From the cell containing the given text, extract its center point as [X, Y] coordinate. 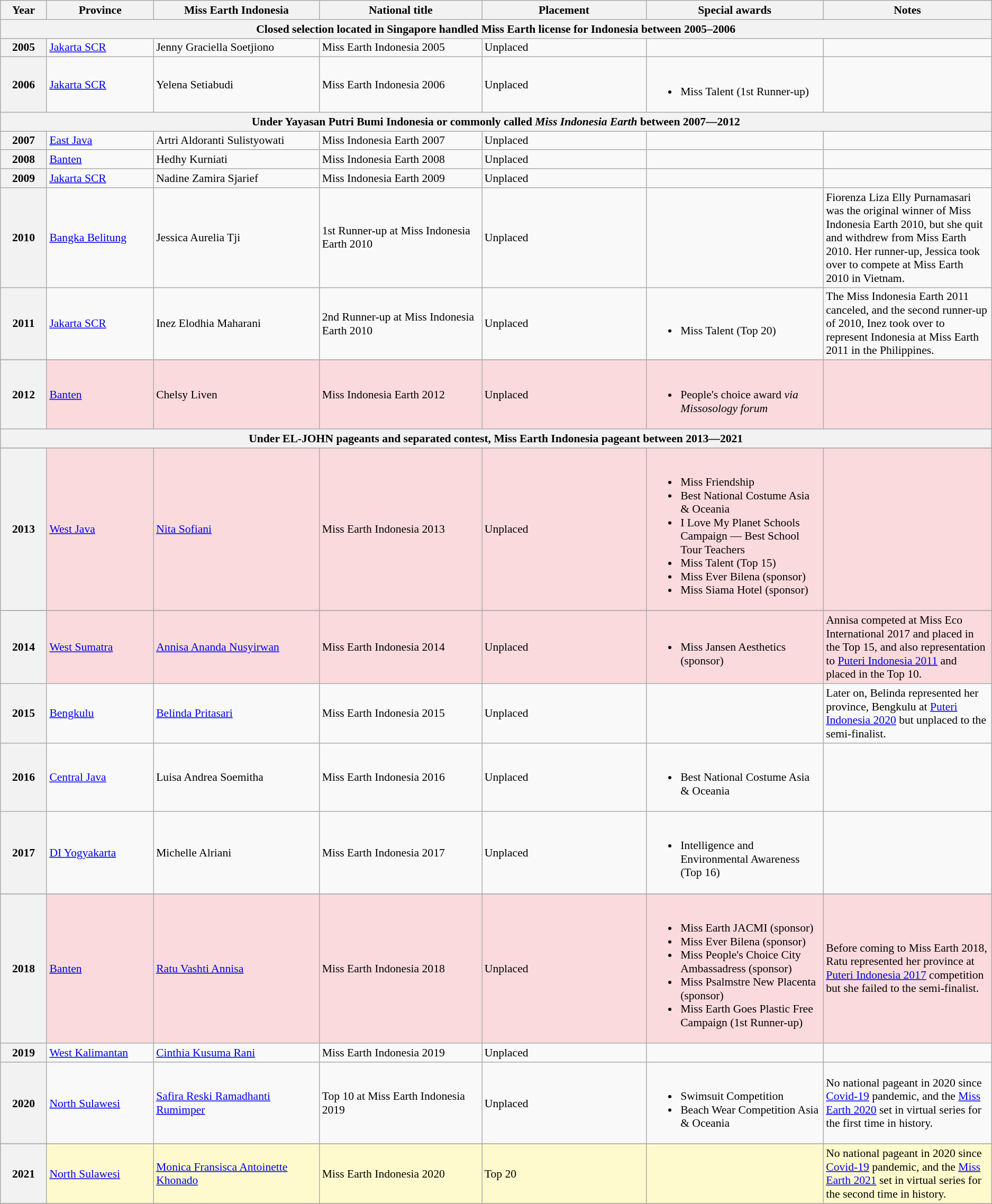
Inez Elodhia Maharani [236, 324]
2008 [24, 160]
Hedhy Kurniati [236, 160]
Monica Fransisca Antoinette Khonado [236, 1174]
Miss Earth Indonesia 2015 [401, 713]
Before coming to Miss Earth 2018, Ratu represented her province at Puteri Indonesia 2017 competition but she failed to the semi-finalist. [907, 969]
West Java [100, 529]
2010 [24, 238]
Miss Earth Indonesia 2013 [401, 529]
Miss Earth Indonesia 2016 [401, 778]
Miss Jansen Aesthetics (sponsor) [734, 647]
2005 [24, 48]
Intelligence and Environmental Awareness (Top 16) [734, 853]
Best National Costume Asia & Oceania [734, 778]
Closed selection located in Singapore handled Miss Earth license for Indonesia between 2005–2006 [496, 29]
2015 [24, 713]
2014 [24, 647]
Nadine Zamira Sjarief [236, 178]
People's choice award via Missosology forum [734, 395]
Miss Earth Indonesia 2019 [401, 1053]
Miss Talent (1st Runner-up) [734, 85]
Jenny Graciella Soetjiono [236, 48]
Bangka Belitung [100, 238]
Ratu Vashti Annisa [236, 969]
Miss Earth Indonesia 2006 [401, 85]
2018 [24, 969]
Year [24, 10]
2021 [24, 1174]
Miss Talent (Top 20) [734, 324]
Province [100, 10]
Belinda Pritasari [236, 713]
2013 [24, 529]
West Sumatra [100, 647]
No national pageant in 2020 since Covid-19 pandemic, and the Miss Earth 2020 set in virtual series for the first time in history. [907, 1103]
2012 [24, 395]
National title [401, 10]
Bengkulu [100, 713]
2016 [24, 778]
Miss Earth Indonesia 2005 [401, 48]
Annisa Ananda Nusyirwan [236, 647]
Miss Indonesia Earth 2007 [401, 141]
Central Java [100, 778]
Miss Indonesia Earth 2009 [401, 178]
Miss Earth Indonesia [236, 10]
Nita Sofiani [236, 529]
Chelsy Liven [236, 395]
Miss Earth Indonesia 2018 [401, 969]
Safira Reski Ramadhanti Rumimper [236, 1103]
2017 [24, 853]
Miss Earth Indonesia 2017 [401, 853]
Special awards [734, 10]
Later on, Belinda represented her province, Bengkulu at Puteri Indonesia 2020 but unplaced to the semi-finalist. [907, 713]
Cinthia Kusuma Rani [236, 1053]
No national pageant in 2020 since Covid-19 pandemic, and the Miss Earth 2021 set in virtual series for the second time in history. [907, 1174]
Yelena Setiabudi [236, 85]
Jessica Aurelia Tji [236, 238]
Miss Earth Indonesia 2014 [401, 647]
2nd Runner-up at Miss Indonesia Earth 2010 [401, 324]
2020 [24, 1103]
2009 [24, 178]
2007 [24, 141]
East Java [100, 141]
West Kalimantan [100, 1053]
DI Yogyakarta [100, 853]
Artri Aldoranti Sulistyowati [236, 141]
1st Runner-up at Miss Indonesia Earth 2010 [401, 238]
Annisa competed at Miss Eco International 2017 and placed in the Top 15, and also representation to Puteri Indonesia 2011 and placed in the Top 10. [907, 647]
Miss Indonesia Earth 2008 [401, 160]
Top 20 [564, 1174]
Miss Indonesia Earth 2012 [401, 395]
Placement [564, 10]
Swimsuit Competition Beach Wear Competition Asia & Oceania [734, 1103]
Luisa Andrea Soemitha [236, 778]
2006 [24, 85]
Under Yayasan Putri Bumi Indonesia or commonly called Miss Indonesia Earth between 2007―2012 [496, 122]
2019 [24, 1053]
2011 [24, 324]
Top 10 at Miss Earth Indonesia 2019 [401, 1103]
Under EL-JOHN pageants and separated contest, Miss Earth Indonesia pageant between 2013―2021 [496, 439]
Miss Earth Indonesia 2020 [401, 1174]
Notes [907, 10]
Michelle Alriani [236, 853]
